Return [X, Y] of the center of cell containing provided text 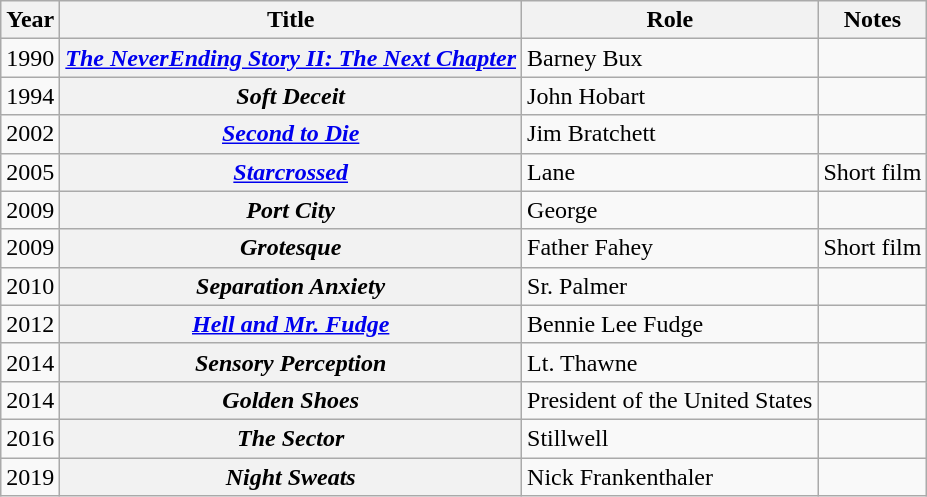
Year [30, 20]
Port City [291, 210]
Jim Bratchett [670, 134]
John Hobart [670, 96]
2002 [30, 134]
The NeverEnding Story II: The Next Chapter [291, 58]
The Sector [291, 438]
Lt. Thawne [670, 362]
Golden Shoes [291, 400]
2016 [30, 438]
Nick Frankenthaler [670, 477]
Sensory Perception [291, 362]
George [670, 210]
2012 [30, 324]
2019 [30, 477]
Stillwell [670, 438]
Title [291, 20]
2010 [30, 286]
Notes [872, 20]
Grotesque [291, 248]
Sr. Palmer [670, 286]
Starcrossed [291, 172]
Barney Bux [670, 58]
Role [670, 20]
Hell and Mr. Fudge [291, 324]
Night Sweats [291, 477]
Father Fahey [670, 248]
Bennie Lee Fudge [670, 324]
President of the United States [670, 400]
Separation Anxiety [291, 286]
1994 [30, 96]
2005 [30, 172]
Second to Die [291, 134]
Lane [670, 172]
1990 [30, 58]
Soft Deceit [291, 96]
